Provide the [x, y] coordinate of the cell's center where the given text is located.  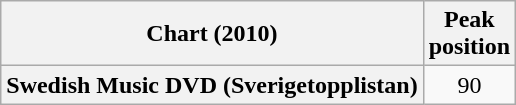
Peakposition [469, 34]
Swedish Music DVD (Sverigetopplistan) [212, 85]
Chart (2010) [212, 34]
90 [469, 85]
